Return (x, y) of the center of cell containing provided text 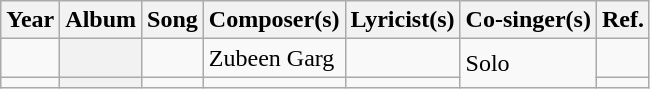
Ref. (622, 20)
Composer(s) (274, 20)
Album (101, 20)
Lyricist(s) (402, 20)
Year (30, 20)
Co-singer(s) (528, 20)
Zubeen Garg (274, 58)
Solo (528, 64)
Song (173, 20)
